Output the (x, y) coordinate of the center of the cell containing the given text.  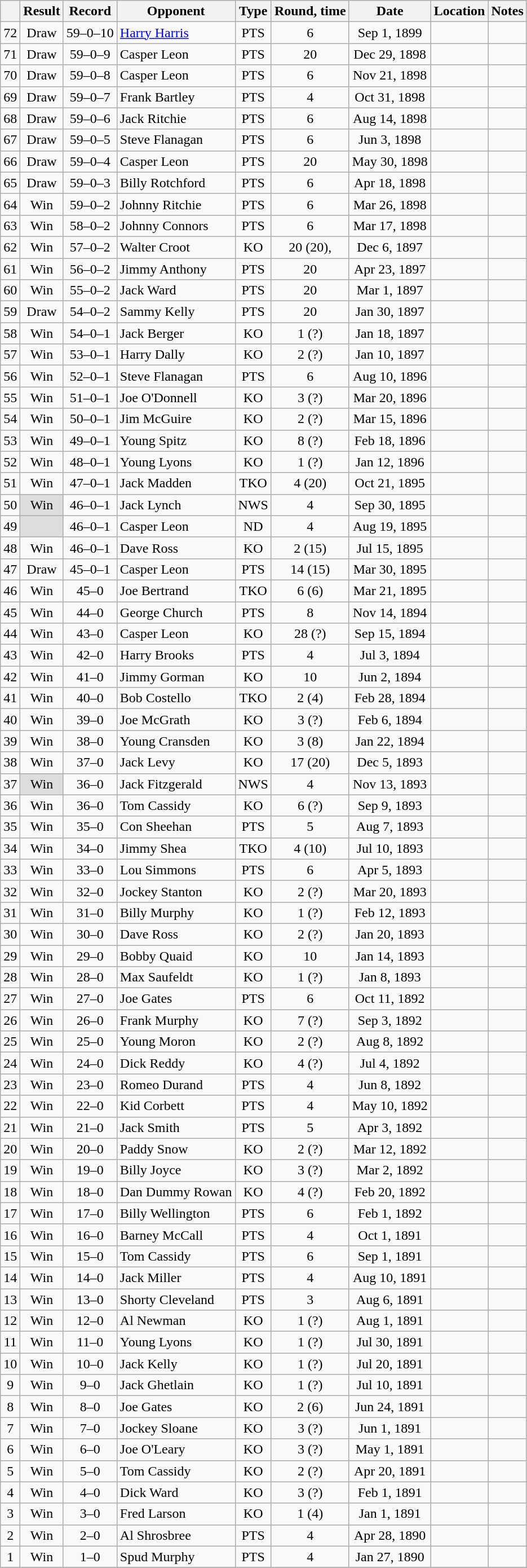
ND (253, 526)
Romeo Durand (176, 1085)
6 (6) (310, 591)
Oct 1, 1891 (390, 1235)
Jack Fitzgerald (176, 784)
6–0 (90, 1450)
Frank Murphy (176, 1020)
Jan 22, 1894 (390, 741)
Feb 18, 1896 (390, 441)
34 (10, 848)
Al Newman (176, 1321)
59–0–10 (90, 33)
Jan 14, 1893 (390, 956)
5–0 (90, 1471)
Result (42, 11)
70 (10, 76)
24–0 (90, 1063)
21 (10, 1127)
Shorty Cleveland (176, 1299)
Jack Ghetlain (176, 1385)
Aug 1, 1891 (390, 1321)
12 (10, 1321)
52–0–1 (90, 376)
31 (10, 913)
Apr 5, 1893 (390, 870)
Paddy Snow (176, 1149)
61 (10, 269)
7 (?) (310, 1020)
46 (10, 591)
45 (10, 612)
Barney McCall (176, 1235)
4 (10) (310, 848)
Nov 14, 1894 (390, 612)
Sep 1, 1899 (390, 33)
Aug 10, 1891 (390, 1278)
Bob Costello (176, 698)
Jack Ritchie (176, 118)
8 (?) (310, 441)
Notes (507, 11)
Jan 10, 1897 (390, 355)
28–0 (90, 977)
44–0 (90, 612)
22–0 (90, 1106)
Feb 28, 1894 (390, 698)
Oct 11, 1892 (390, 999)
Harry Harris (176, 33)
19–0 (90, 1170)
17–0 (90, 1213)
Apr 20, 1891 (390, 1471)
2 (4) (310, 698)
Jan 1, 1891 (390, 1514)
59–0–9 (90, 54)
Dan Dummy Rowan (176, 1192)
9 (10, 1385)
Jack Lynch (176, 505)
Harry Brooks (176, 655)
23 (10, 1085)
Jun 2, 1894 (390, 677)
Feb 1, 1891 (390, 1492)
39 (10, 741)
May 30, 1898 (390, 161)
32–0 (90, 891)
Feb 20, 1892 (390, 1192)
Location (459, 11)
50 (10, 505)
57 (10, 355)
Max Saufeldt (176, 977)
30–0 (90, 934)
11 (10, 1342)
Young Spitz (176, 441)
33 (10, 870)
Joe Bertrand (176, 591)
Mar 17, 1898 (390, 226)
56 (10, 376)
Sep 1, 1891 (390, 1256)
Jack Kelly (176, 1364)
23–0 (90, 1085)
48–0–1 (90, 462)
67 (10, 140)
Type (253, 11)
43 (10, 655)
Jockey Stanton (176, 891)
Dec 6, 1897 (390, 247)
Aug 7, 1893 (390, 827)
41–0 (90, 677)
15 (10, 1256)
3–0 (90, 1514)
Jul 10, 1893 (390, 848)
58 (10, 333)
Jul 10, 1891 (390, 1385)
Jockey Sloane (176, 1428)
Mar 20, 1893 (390, 891)
10–0 (90, 1364)
Jul 4, 1892 (390, 1063)
Mar 26, 1898 (390, 204)
36 (10, 805)
6 (?) (310, 805)
Con Sheehan (176, 827)
2 (6) (310, 1407)
25–0 (90, 1042)
Dec 5, 1893 (390, 763)
34–0 (90, 848)
41 (10, 698)
Mar 12, 1892 (390, 1149)
Jul 3, 1894 (390, 655)
2 (10, 1535)
18 (10, 1192)
1 (10, 1557)
1 (4) (310, 1514)
47 (10, 569)
Sep 15, 1894 (390, 634)
Jun 24, 1891 (390, 1407)
37–0 (90, 763)
29–0 (90, 956)
Jan 18, 1897 (390, 333)
51 (10, 483)
Mar 1, 1897 (390, 290)
Joe O'Leary (176, 1450)
Billy Rotchford (176, 183)
Apr 18, 1898 (390, 183)
Dick Ward (176, 1492)
Young Moron (176, 1042)
51–0–1 (90, 398)
Jack Smith (176, 1127)
Jan 27, 1890 (390, 1557)
62 (10, 247)
16–0 (90, 1235)
Aug 14, 1898 (390, 118)
38–0 (90, 741)
42–0 (90, 655)
11–0 (90, 1342)
54–0–2 (90, 312)
Lou Simmons (176, 870)
Johnny Ritchie (176, 204)
Billy Wellington (176, 1213)
Joe McGrath (176, 720)
Date (390, 11)
45–0 (90, 591)
69 (10, 97)
20 (20), (310, 247)
45–0–1 (90, 569)
50–0–1 (90, 419)
59–0–8 (90, 76)
Apr 23, 1897 (390, 269)
Oct 31, 1898 (390, 97)
59–0–5 (90, 140)
Feb 12, 1893 (390, 913)
Aug 10, 1896 (390, 376)
Jul 30, 1891 (390, 1342)
14 (10, 1278)
Aug 8, 1892 (390, 1042)
Jan 20, 1893 (390, 934)
19 (10, 1170)
Mar 21, 1895 (390, 591)
38 (10, 763)
18–0 (90, 1192)
Joe O'Donnell (176, 398)
Opponent (176, 11)
63 (10, 226)
Kid Corbett (176, 1106)
Jun 1, 1891 (390, 1428)
59–0–2 (90, 204)
68 (10, 118)
Dick Reddy (176, 1063)
57–0–2 (90, 247)
Jimmy Shea (176, 848)
59 (10, 312)
Aug 19, 1895 (390, 526)
32 (10, 891)
4 (20) (310, 483)
May 10, 1892 (390, 1106)
14 (15) (310, 569)
44 (10, 634)
65 (10, 183)
27 (10, 999)
Jim McGuire (176, 419)
Jimmy Anthony (176, 269)
Jack Ward (176, 290)
Nov 13, 1893 (390, 784)
37 (10, 784)
Sammy Kelly (176, 312)
59–0–4 (90, 161)
2 (15) (310, 548)
42 (10, 677)
Jack Miller (176, 1278)
59–0–6 (90, 118)
35–0 (90, 827)
George Church (176, 612)
Mar 15, 1896 (390, 419)
16 (10, 1235)
3 (8) (310, 741)
43–0 (90, 634)
15–0 (90, 1256)
9–0 (90, 1385)
Jack Madden (176, 483)
14–0 (90, 1278)
Jun 3, 1898 (390, 140)
Walter Croot (176, 247)
Jan 12, 1896 (390, 462)
27–0 (90, 999)
55 (10, 398)
53–0–1 (90, 355)
Jun 8, 1892 (390, 1085)
49–0–1 (90, 441)
Feb 6, 1894 (390, 720)
Jimmy Gorman (176, 677)
Jan 30, 1897 (390, 312)
8–0 (90, 1407)
22 (10, 1106)
28 (10, 977)
Sep 3, 1892 (390, 1020)
17 (20) (310, 763)
May 1, 1891 (390, 1450)
Apr 28, 1890 (390, 1535)
59–0–3 (90, 183)
1–0 (90, 1557)
Record (90, 11)
30 (10, 934)
39–0 (90, 720)
13–0 (90, 1299)
13 (10, 1299)
59–0–7 (90, 97)
25 (10, 1042)
40–0 (90, 698)
Al Shrosbree (176, 1535)
47–0–1 (90, 483)
Johnny Connors (176, 226)
Jack Levy (176, 763)
21–0 (90, 1127)
24 (10, 1063)
29 (10, 956)
64 (10, 204)
Spud Murphy (176, 1557)
33–0 (90, 870)
Nov 21, 1898 (390, 76)
71 (10, 54)
Dec 29, 1898 (390, 54)
Mar 2, 1892 (390, 1170)
66 (10, 161)
49 (10, 526)
48 (10, 548)
40 (10, 720)
58–0–2 (90, 226)
55–0–2 (90, 290)
56–0–2 (90, 269)
Jul 20, 1891 (390, 1364)
Round, time (310, 11)
Sep 9, 1893 (390, 805)
60 (10, 290)
53 (10, 441)
Feb 1, 1892 (390, 1213)
54 (10, 419)
7 (10, 1428)
26–0 (90, 1020)
Mar 30, 1895 (390, 569)
Apr 3, 1892 (390, 1127)
12–0 (90, 1321)
Jack Berger (176, 333)
52 (10, 462)
Sep 30, 1895 (390, 505)
54–0–1 (90, 333)
31–0 (90, 913)
35 (10, 827)
Billy Murphy (176, 913)
Billy Joyce (176, 1170)
2–0 (90, 1535)
Harry Dally (176, 355)
Mar 20, 1896 (390, 398)
Frank Bartley (176, 97)
Bobby Quaid (176, 956)
Jul 15, 1895 (390, 548)
4–0 (90, 1492)
Aug 6, 1891 (390, 1299)
Oct 21, 1895 (390, 483)
20–0 (90, 1149)
Fred Larson (176, 1514)
72 (10, 33)
Jan 8, 1893 (390, 977)
17 (10, 1213)
28 (?) (310, 634)
26 (10, 1020)
Young Cransden (176, 741)
7–0 (90, 1428)
